Output the [X, Y] coordinate of the center of the cell containing the given text.  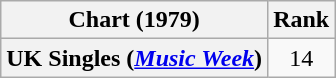
14 [302, 58]
Chart (1979) [134, 20]
Rank [302, 20]
UK Singles (Music Week) [134, 58]
